For the text-containing cell, return its midpoint in [x, y] coordinate format. 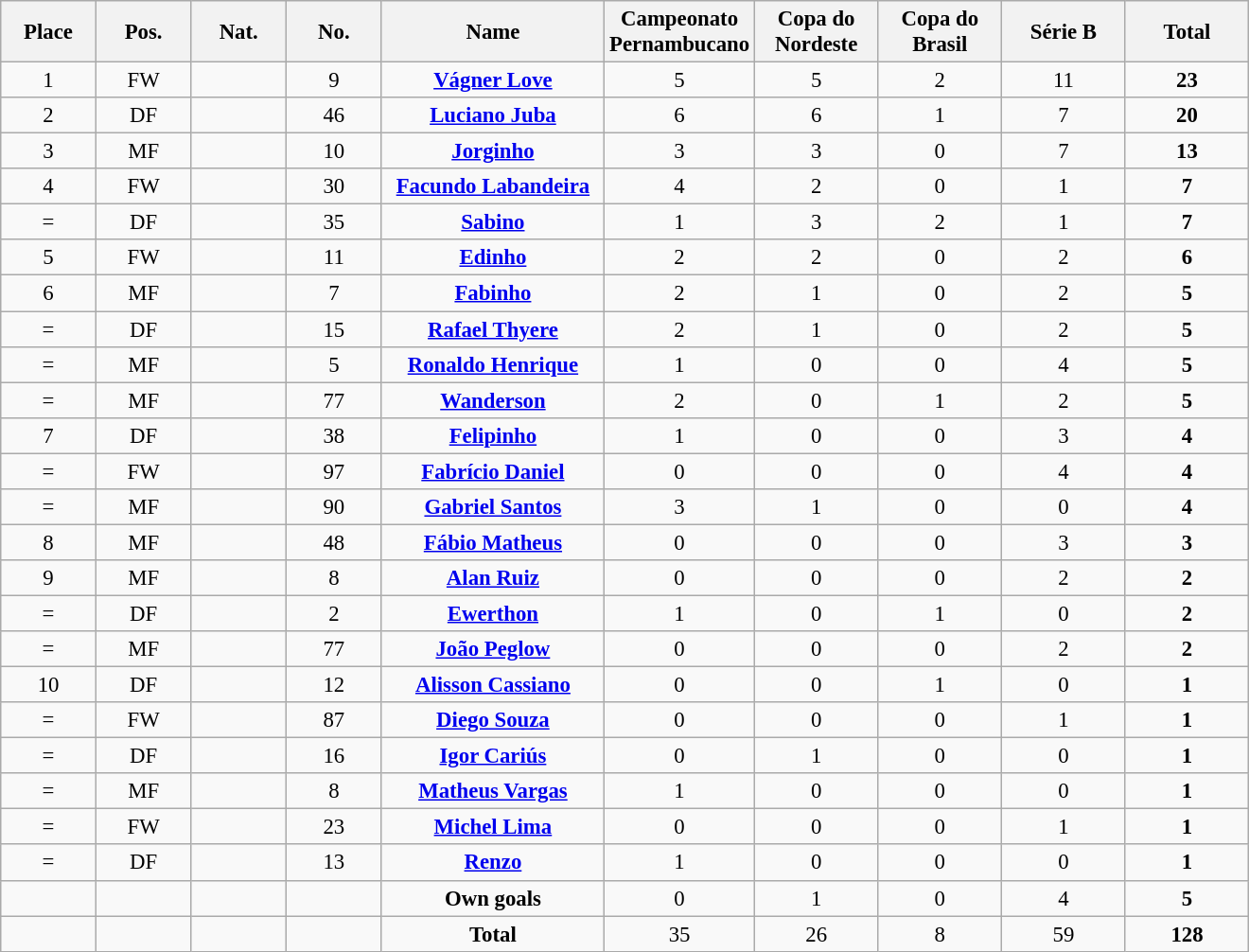
Alan Ruiz [493, 578]
Facundo Labandeira [493, 186]
26 [816, 934]
Place [49, 32]
Igor Cariús [493, 756]
Own goals [493, 898]
87 [335, 720]
Ronaldo Henrique [493, 364]
90 [335, 507]
Campeonato Pernambucano [679, 32]
Jorginho [493, 151]
Diego Souza [493, 720]
Michel Lima [493, 827]
Renzo [493, 863]
59 [1064, 934]
João Peglow [493, 649]
Fábio Matheus [493, 542]
Rafael Thyere [493, 329]
Name [493, 32]
Edinho [493, 258]
Copa do Nordeste [816, 32]
38 [335, 435]
20 [1187, 115]
Felipinho [493, 435]
Sabino [493, 222]
Nat. [238, 32]
Luciano Juba [493, 115]
Gabriel Santos [493, 507]
Fabinho [493, 293]
30 [335, 186]
Vágner Love [493, 80]
12 [335, 685]
Alisson Cassiano [493, 685]
16 [335, 756]
No. [335, 32]
97 [335, 471]
Fabrício Daniel [493, 471]
Matheus Vargas [493, 791]
Ewerthon [493, 613]
Pos. [144, 32]
128 [1187, 934]
46 [335, 115]
Wanderson [493, 400]
Copa do Brasil [941, 32]
48 [335, 542]
15 [335, 329]
Série B [1064, 32]
